Identify which cell holds the provided text, then report its (X, Y) central coordinate. 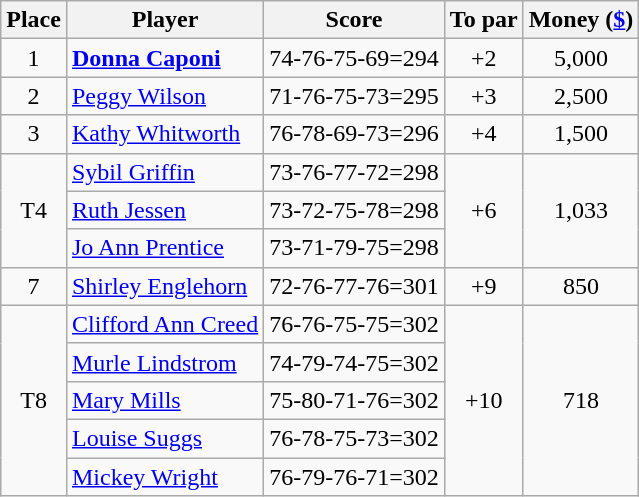
7 (34, 286)
73-71-79-75=298 (354, 248)
1 (34, 58)
+9 (484, 286)
+3 (484, 96)
T4 (34, 210)
2,500 (581, 96)
Jo Ann Prentice (164, 248)
Murle Lindstrom (164, 362)
Player (164, 20)
1,500 (581, 134)
Score (354, 20)
73-72-75-78=298 (354, 210)
1,033 (581, 210)
Mary Mills (164, 400)
76-78-69-73=296 (354, 134)
Ruth Jessen (164, 210)
Shirley Englehorn (164, 286)
Place (34, 20)
Sybil Griffin (164, 172)
5,000 (581, 58)
76-76-75-75=302 (354, 324)
+6 (484, 210)
To par (484, 20)
2 (34, 96)
850 (581, 286)
Money ($) (581, 20)
74-79-74-75=302 (354, 362)
Donna Caponi (164, 58)
76-78-75-73=302 (354, 438)
71-76-75-73=295 (354, 96)
Peggy Wilson (164, 96)
73-76-77-72=298 (354, 172)
Kathy Whitworth (164, 134)
T8 (34, 400)
+2 (484, 58)
+10 (484, 400)
Mickey Wright (164, 477)
74-76-75-69=294 (354, 58)
76-79-76-71=302 (354, 477)
+4 (484, 134)
75-80-71-76=302 (354, 400)
3 (34, 134)
Louise Suggs (164, 438)
72-76-77-76=301 (354, 286)
Clifford Ann Creed (164, 324)
718 (581, 400)
